Pinpoint the cell where the given text exists, returning its [X, Y] midpoint coordinate. 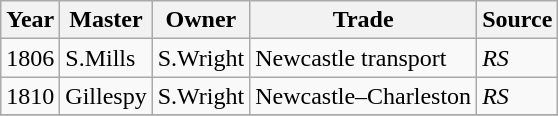
S.Mills [106, 58]
1806 [30, 58]
Owner [200, 20]
Master [106, 20]
Trade [364, 20]
1810 [30, 96]
Gillespy [106, 96]
Source [518, 20]
Newcastle–Charleston [364, 96]
Newcastle transport [364, 58]
Year [30, 20]
